For the text-containing cell, return its midpoint in [X, Y] coordinate format. 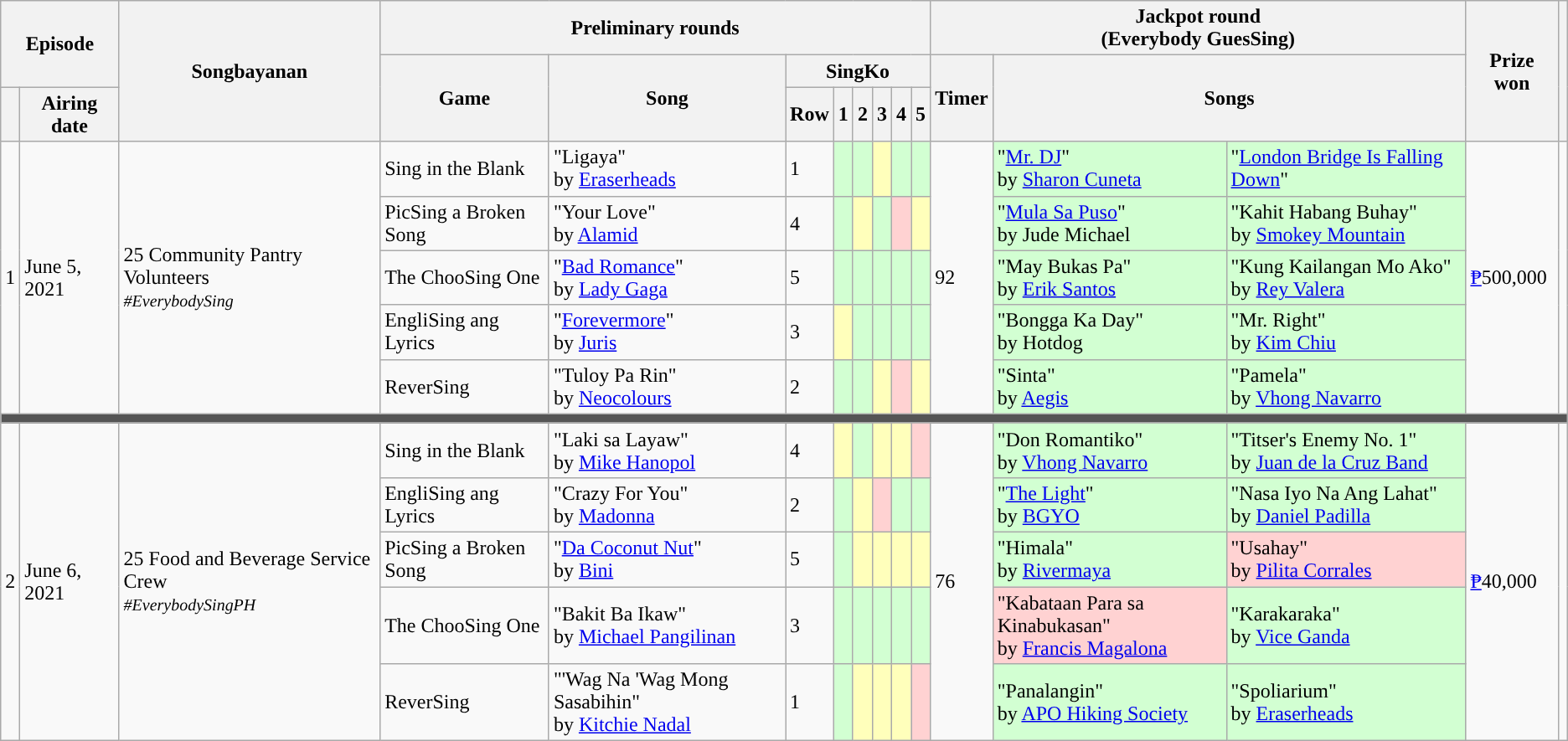
Preliminary rounds [655, 28]
"Don Romantiko"by Vhong Navarro [1109, 450]
"Karakaraka"by Vice Ganda [1346, 625]
"Ligaya"by Eraserheads [667, 169]
Songs [1230, 99]
"Bakit Ba Ikaw"by Michael Pangilinan [667, 625]
"Your Love"by Alamid [667, 223]
"May Bukas Pa"by Erik Santos [1109, 278]
"Mula Sa Puso"by Jude Michael [1109, 223]
"'Wag Na 'Wag Mong Sasabihin"by Kitchie Nadal [667, 702]
Airing date [70, 114]
"Sinta"by Aegis [1109, 387]
"Tuloy Pa Rin"by Neocolours [667, 387]
Song [667, 99]
"Mr. Right"by Kim Chiu [1346, 332]
Jackpot round(Everybody GuesSing) [1198, 28]
"London Bridge Is Falling Down" [1346, 169]
"Kung Kailangan Mo Ako"by Rey Valera [1346, 278]
Episode [60, 44]
"Pamela"by Vhong Navarro [1346, 387]
92 [962, 278]
Game [465, 99]
₱500,000 [1512, 278]
"Forevermore"by Juris [667, 332]
"Kabataan Para sa Kinabukasan"by Francis Magalona [1109, 625]
"The Light"by BGYO [1109, 504]
"Laki sa Layaw"by Mike Hanopol [667, 450]
SingKo [858, 71]
"Himala"by Rivermaya [1109, 559]
Timer [962, 99]
"Bad Romance"by Lady Gaga [667, 278]
Songbayanan [250, 71]
Prize won [1512, 71]
76 [962, 581]
"Kahit Habang Buhay"by Smokey Mountain [1346, 223]
"Usahay"by Pilita Corrales [1346, 559]
25 Food and Beverage Service Crew#EverybodySingPH [250, 581]
"Crazy For You"by Madonna [667, 504]
June 6, 2021 [70, 581]
"Bongga Ka Day"by Hotdog [1109, 332]
₱40,000 [1512, 581]
"Mr. DJ"by Sharon Cuneta [1109, 169]
25 Community Pantry Volunteers#EverybodySing [250, 278]
"Nasa Iyo Na Ang Lahat"by Daniel Padilla [1346, 504]
Row [810, 114]
"Spoliarium"by Eraserheads [1346, 702]
"Da Coconut Nut"by Bini [667, 559]
"Panalangin"by APO Hiking Society [1109, 702]
June 5, 2021 [70, 278]
"Titser's Enemy No. 1"by Juan de la Cruz Band [1346, 450]
